Return [X, Y] of the center of cell containing provided text 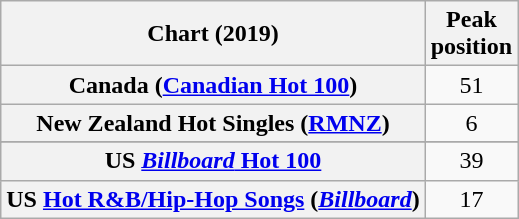
US Billboard Hot 100 [213, 161]
Canada (Canadian Hot 100) [213, 85]
Peakposition [471, 34]
51 [471, 85]
Chart (2019) [213, 34]
17 [471, 199]
6 [471, 123]
New Zealand Hot Singles (RMNZ) [213, 123]
39 [471, 161]
US Hot R&B/Hip-Hop Songs (Billboard) [213, 199]
